For the text-containing cell, return its midpoint in (x, y) coordinate format. 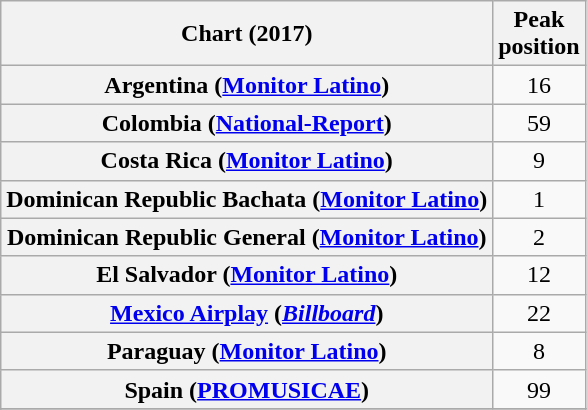
Chart (2017) (247, 34)
Paraguay (Monitor Latino) (247, 351)
99 (539, 389)
El Salvador (Monitor Latino) (247, 275)
22 (539, 313)
Colombia (National-Report) (247, 123)
Argentina (Monitor Latino) (247, 85)
Dominican Republic General (Monitor Latino) (247, 237)
Costa Rica (Monitor Latino) (247, 161)
12 (539, 275)
Peakposition (539, 34)
8 (539, 351)
9 (539, 161)
2 (539, 237)
1 (539, 199)
Spain (PROMUSICAE) (247, 389)
Dominican Republic Bachata (Monitor Latino) (247, 199)
16 (539, 85)
59 (539, 123)
Mexico Airplay (Billboard) (247, 313)
